Locate the cell with the specified text and output its [X, Y] center coordinate. 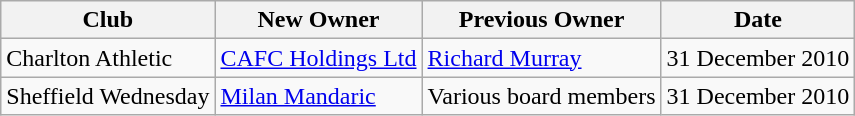
Previous Owner [542, 20]
New Owner [318, 20]
Milan Mandaric [318, 96]
Richard Murray [542, 58]
Charlton Athletic [108, 58]
Sheffield Wednesday [108, 96]
Date [758, 20]
Various board members [542, 96]
CAFC Holdings Ltd [318, 58]
Club [108, 20]
